Locate the cell with the specified text and output its [X, Y] center coordinate. 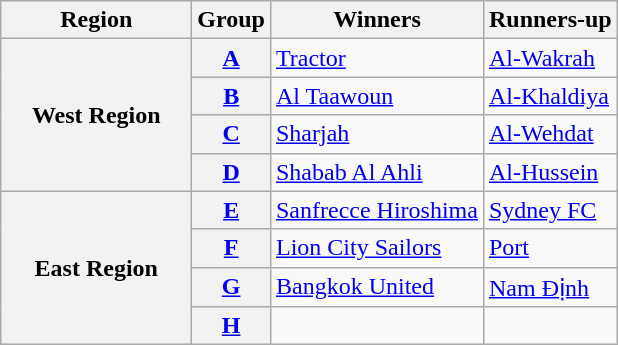
C [232, 134]
Lion City Sailors [376, 248]
Al-Hussein [550, 172]
Region [96, 20]
Al-Wakrah [550, 58]
H [232, 326]
Bangkok United [376, 287]
G [232, 287]
Nam Định [550, 287]
Runners-up [550, 20]
B [232, 96]
F [232, 248]
A [232, 58]
D [232, 172]
Sanfrecce Hiroshima [376, 210]
Shabab Al Ahli [376, 172]
Tractor [376, 58]
Sharjah [376, 134]
Port [550, 248]
West Region [96, 115]
East Region [96, 268]
Al-Khaldiya [550, 96]
Group [232, 20]
Sydney FC [550, 210]
E [232, 210]
Al-Wehdat [550, 134]
Winners [376, 20]
Al Taawoun [376, 96]
